For the text-containing cell, return its midpoint in (x, y) coordinate format. 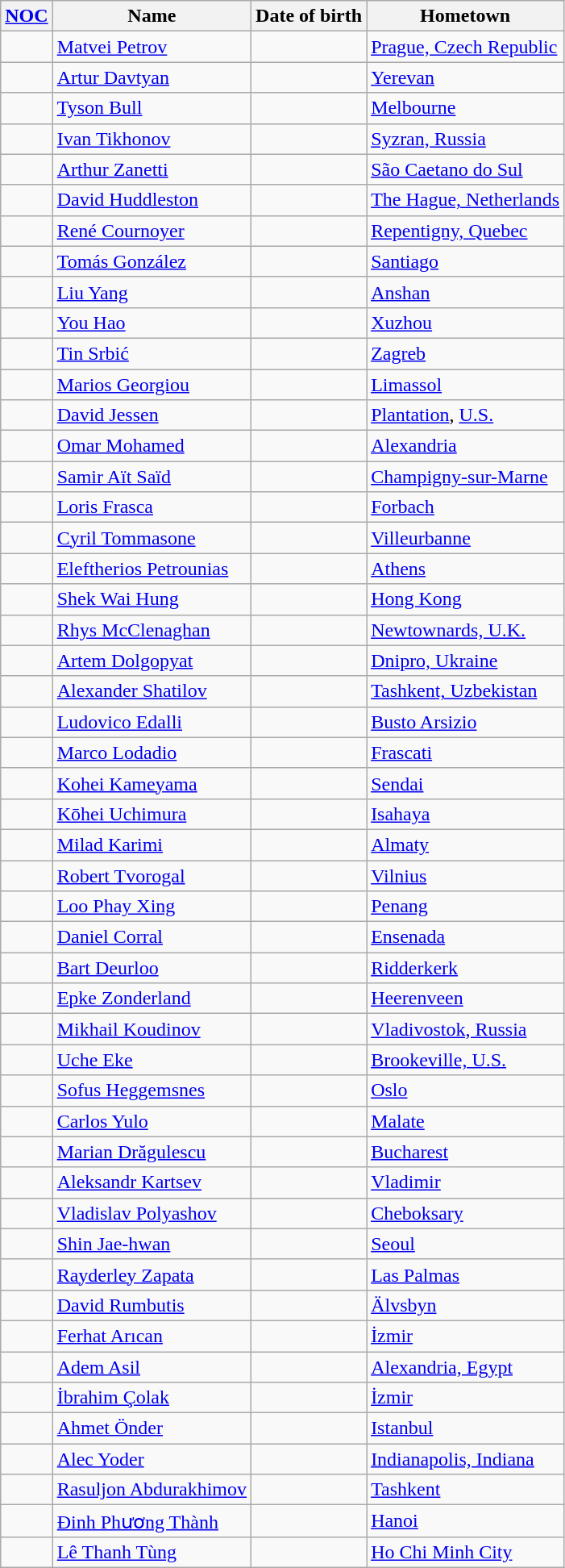
Oslo (466, 1091)
Kohei Kameyama (152, 783)
Eleftherios Petrounias (152, 569)
Rhys McClenaghan (152, 630)
Tomás González (152, 261)
Date of birth (310, 16)
İbrahim Çolak (152, 1398)
You Hao (152, 323)
Vladislav Polyashov (152, 1213)
Rasuljon Abdurakhimov (152, 1490)
Xuzhou (466, 323)
Đinh Phương Thành (152, 1521)
Loris Frasca (152, 507)
Alexandria, Egypt (466, 1367)
Sofus Heggemsnes (152, 1091)
Tashkent, Uzbekistan (466, 691)
Ivan Tikhonov (152, 139)
Indianapolis, Indiana (466, 1459)
Repentigny, Quebec (466, 231)
Tyson Bull (152, 108)
Frascati (466, 753)
Penang (466, 907)
Vladivostok, Russia (466, 1029)
Athens (466, 569)
Sendai (466, 783)
Ludovico Edalli (152, 722)
Santiago (466, 261)
Ferhat Arıcan (152, 1336)
Yerevan (466, 77)
Arthur Zanetti (152, 169)
Bucharest (466, 1152)
Marco Lodadio (152, 753)
Istanbul (466, 1428)
Plantation, U.S. (466, 415)
Seoul (466, 1244)
Alexander Shatilov (152, 691)
Marian Drăgulescu (152, 1152)
Tin Srbić (152, 353)
Matvei Petrov (152, 47)
Aleksandr Kartsev (152, 1182)
Marios Georgiou (152, 385)
Vladimir (466, 1182)
Rayderley Zapata (152, 1274)
Brookeville, U.S. (466, 1060)
Name (152, 16)
São Caetano do Sul (466, 169)
Milad Karimi (152, 844)
Lê Thanh Tùng (152, 1552)
Las Palmas (466, 1274)
Anshan (466, 292)
Busto Arsizio (466, 722)
Älvsbyn (466, 1305)
Tashkent (466, 1490)
Shin Jae-hwan (152, 1244)
David Jessen (152, 415)
Alec Yoder (152, 1459)
Robert Tvorogal (152, 875)
Isahaya (466, 814)
Syzran, Russia (466, 139)
Cheboksary (466, 1213)
Villeurbanne (466, 538)
NOC (27, 16)
Hometown (466, 16)
Vilnius (466, 875)
Artur Davtyan (152, 77)
Liu Yang (152, 292)
Newtownards, U.K. (466, 630)
Ahmet Önder (152, 1428)
Samir Aït Saïd (152, 477)
Champigny-sur-Marne (466, 477)
Cyril Tommasone (152, 538)
Zagreb (466, 353)
Ridderkerk (466, 968)
Kōhei Uchimura (152, 814)
Epke Zonderland (152, 999)
Omar Mohamed (152, 446)
Almaty (466, 844)
Artem Dolgopyat (152, 661)
Prague, Czech Republic (466, 47)
Hanoi (466, 1521)
Ho Chi Minh City (466, 1552)
Daniel Corral (152, 937)
Bart Deurloo (152, 968)
Uche Eke (152, 1060)
Carlos Yulo (152, 1121)
Hong Kong (466, 599)
The Hague, Netherlands (466, 200)
Loo Phay Xing (152, 907)
Forbach (466, 507)
Dnipro, Ukraine (466, 661)
Shek Wai Hung (152, 599)
Ensenada (466, 937)
Malate (466, 1121)
David Huddleston (152, 200)
Mikhail Koudinov (152, 1029)
Limassol (466, 385)
René Cournoyer (152, 231)
David Rumbutis (152, 1305)
Heerenveen (466, 999)
Melbourne (466, 108)
Alexandria (466, 446)
Adem Asil (152, 1367)
